Determine the (x, y) coordinate at the center of the cell enclosing the given text.  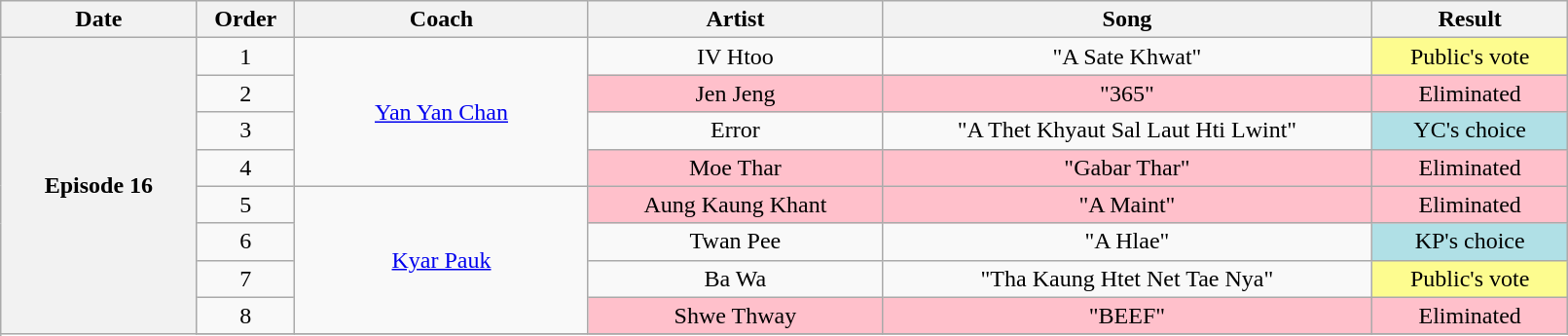
KP's choice (1470, 242)
Aung Kaung Khant (735, 205)
Date (99, 19)
1 (245, 56)
"Gabar Thar" (1127, 168)
Song (1127, 19)
"Tha Kaung Htet Net Tae Nya" (1127, 279)
Jen Jeng (735, 93)
Coach (442, 19)
"A Hlae" (1127, 242)
Moe Thar (735, 168)
4 (245, 168)
7 (245, 279)
2 (245, 93)
3 (245, 131)
Kyar Pauk (442, 260)
Shwe Thway (735, 316)
Result (1470, 19)
"A Thet Khyaut Sal Laut Hti Lwint" (1127, 131)
"A Sate Khwat" (1127, 56)
YC's choice (1470, 131)
8 (245, 316)
Ba Wa (735, 279)
"BEEF" (1127, 316)
Episode 16 (99, 186)
Error (735, 131)
5 (245, 205)
IV Htoo (735, 56)
6 (245, 242)
Twan Pee (735, 242)
Artist (735, 19)
Yan Yan Chan (442, 112)
Order (245, 19)
"365" (1127, 93)
"A Maint" (1127, 205)
